Return (x, y) of the center of cell containing provided text 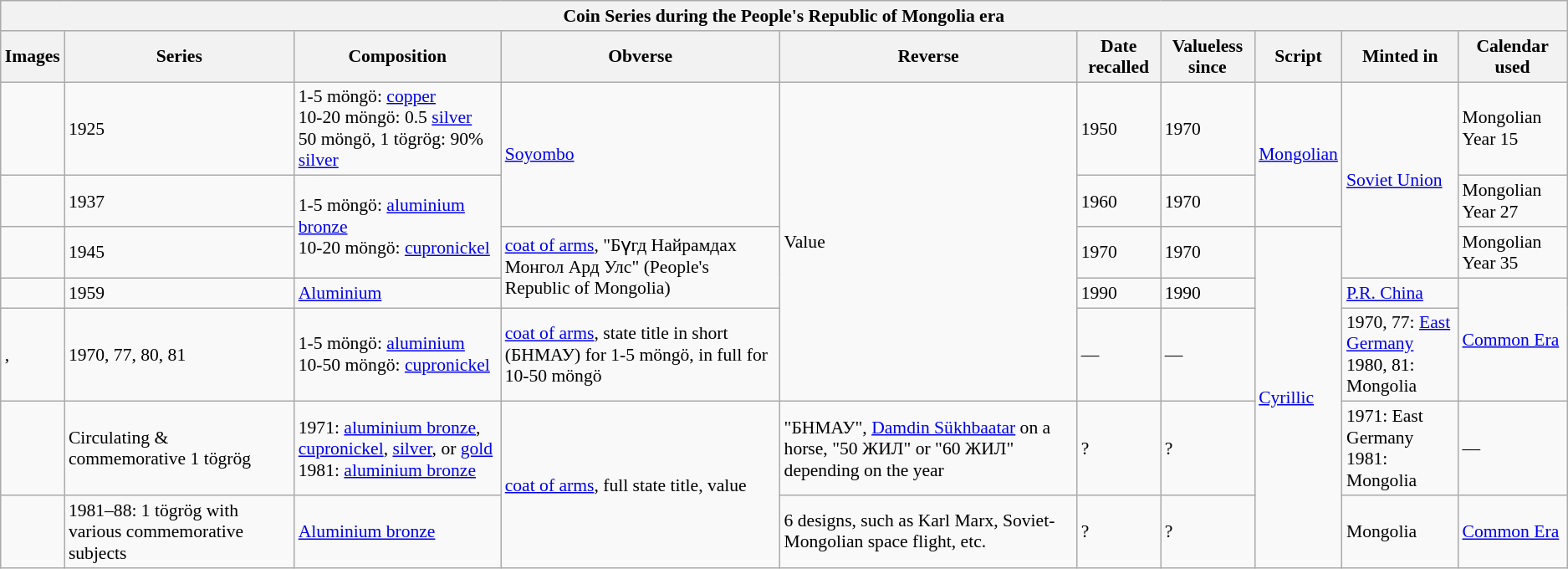
Images (33, 57)
1960 (1119, 201)
Script (1298, 57)
Valueless since (1208, 57)
Aluminium (398, 293)
Aluminium bronze (398, 532)
Mongolian (1298, 154)
1925 (179, 129)
1-5 möngö: aluminium10-50 möngö: cupronickel (398, 355)
Mongolian Year 15 (1512, 129)
Soyombo (641, 154)
Coin Series during the People's Republic of Mongolia era (784, 16)
Mongolian Year 27 (1512, 201)
Obverse (641, 57)
Soviet Union (1400, 180)
Mongolia (1400, 532)
Cyrillic (1298, 397)
coat of arms, "Бүгд Найрамдах Монгол Ард Улс" (People's Republic of Mongolia) (641, 268)
, (33, 355)
Value (928, 242)
6 designs, such as Karl Marx, Soviet-Mongolian space flight, etc. (928, 532)
1937 (179, 201)
1970, 77: East Germany1980, 81: Mongolia (1400, 355)
1971: East Germany1981: Mongolia (1400, 449)
Circulating & commemorative 1 tögrög (179, 449)
"БНМАУ", Damdin Sükhbaatar on a horse, "50 ЖИЛ" or "60 ЖИЛ" depending on the year (928, 449)
coat of arms, state title in short (БНМАУ) for 1-5 möngö, in full for 10-50 möngö (641, 355)
Reverse (928, 57)
P.R. China (1400, 293)
Date recalled (1119, 57)
Series (179, 57)
Mongolian Year 35 (1512, 253)
1945 (179, 253)
1959 (179, 293)
1-5 möngö: aluminium bronze10-20 möngö: cupronickel (398, 227)
coat of arms, full state title, value (641, 485)
Composition (398, 57)
Calendar used (1512, 57)
1-5 möngö: copper10-20 möngö: 0.5 silver50 möngö, 1 tögrög: 90% silver (398, 129)
Minted in (1400, 57)
1981–88: 1 tögrög with various commemorative subjects (179, 532)
1971: aluminium bronze, cupronickel, silver, or gold1981: aluminium bronze (398, 449)
1950 (1119, 129)
1970, 77, 80, 81 (179, 355)
